Determine the [x, y] coordinate at the center of the cell enclosing the given text.  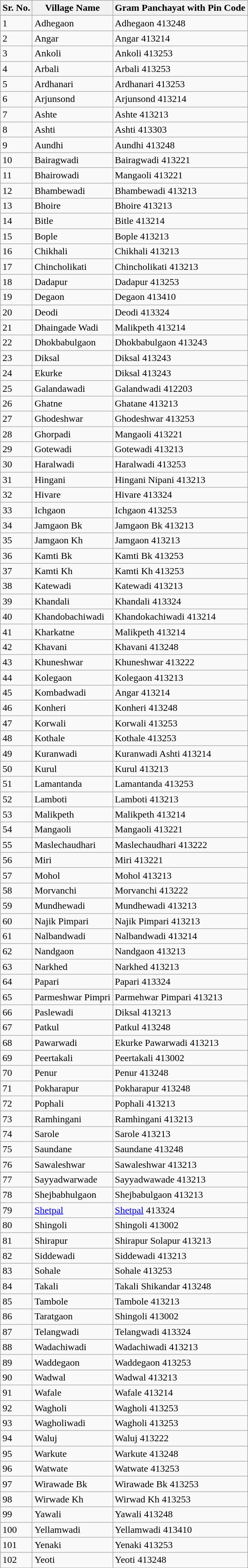
Arbali 413253 [180, 69]
78 [16, 1195]
35 [16, 541]
Pawarwadi [73, 1043]
59 [16, 906]
Kolegaon 413213 [180, 678]
Konheri [73, 708]
Wagholiwadi [73, 1423]
Sawaleshwar 413213 [180, 1165]
Korwali 413253 [180, 723]
Chikhali [73, 251]
Patkul 413248 [180, 1027]
Diksal [73, 358]
29 [16, 449]
86 [16, 1317]
Watwate [73, 1469]
Sarole 413213 [180, 1134]
11 [16, 175]
Kuranwadi Ashti 413214 [180, 754]
Wadachiwadi 413213 [180, 1347]
Mundhewadi 413213 [180, 906]
Shejbabhulgaon [73, 1195]
Hingani Nipani 413213 [180, 480]
Degaon 413410 [180, 297]
Jamgaon 413213 [180, 541]
Degaon [73, 297]
Hingani [73, 480]
Galandwadi 412203 [180, 388]
71 [16, 1088]
44 [16, 678]
93 [16, 1423]
Paslewadi [73, 1012]
Kothale 413253 [180, 738]
14 [16, 221]
17 [16, 267]
41 [16, 632]
27 [16, 419]
Pophali 413213 [180, 1103]
Pophali [73, 1103]
Tambole [73, 1301]
Shingoli [73, 1225]
77 [16, 1180]
Telangwadi 413324 [180, 1332]
Aundhi 413248 [180, 145]
82 [16, 1256]
Aundhi [73, 145]
Wafale 413214 [180, 1392]
42 [16, 647]
Chincholikati [73, 267]
20 [16, 312]
Shetpal [73, 1210]
Jamgaon Bk [73, 525]
94 [16, 1438]
Ashti [73, 130]
Wagholi [73, 1408]
88 [16, 1347]
Sohale [73, 1271]
15 [16, 236]
80 [16, 1225]
Nalbandwadi 413214 [180, 936]
54 [16, 830]
40 [16, 616]
Kuranwadi [73, 754]
Penur 413248 [180, 1073]
Kamti Bk 413253 [180, 556]
43 [16, 662]
Wafale [73, 1392]
Yawali [73, 1514]
Sawaleshwar [73, 1165]
Ramhingani [73, 1119]
Arjunsond 413214 [180, 99]
Sohale 413253 [180, 1271]
10 [16, 160]
Bitle [73, 221]
Bople 413213 [180, 236]
76 [16, 1165]
Ghorpadi [73, 434]
101 [16, 1545]
Ekurke [73, 373]
92 [16, 1408]
Katewadi 413213 [180, 586]
57 [16, 875]
Jamgaon Bk 413213 [180, 525]
8 [16, 130]
Nalbandwadi [73, 936]
Hivare 413324 [180, 495]
Khuneshwar [73, 662]
67 [16, 1027]
Parmeshwar Pimpri [73, 997]
Maslechaudhari [73, 845]
9 [16, 145]
Waddegaon 413253 [180, 1362]
81 [16, 1241]
Lamantanda [73, 784]
32 [16, 495]
21 [16, 327]
Pokharapur [73, 1088]
Bairagwadi [73, 160]
Shejbabulgaon 413213 [180, 1195]
Deodi 413324 [180, 312]
Wirawade Bk 413253 [180, 1484]
18 [16, 282]
Warkute [73, 1454]
Sarole [73, 1134]
Wadachiwadi [73, 1347]
Arjunsond [73, 99]
13 [16, 206]
Ashte [73, 114]
87 [16, 1332]
Bhoire [73, 206]
Bople [73, 236]
52 [16, 799]
Narkhed [73, 967]
Khavani 413248 [180, 647]
Adhegaon 413248 [180, 23]
Khandali [73, 601]
1 [16, 23]
58 [16, 890]
Katewadi [73, 586]
85 [16, 1301]
37 [16, 571]
Ardhanari 413253 [180, 84]
Narkhed 413213 [180, 967]
46 [16, 708]
36 [16, 556]
Maslechaudhari 413222 [180, 845]
Dhokbabulgaon 413243 [180, 343]
Mohol [73, 875]
Chincholikati 413213 [180, 267]
45 [16, 693]
Wirwade Kh [73, 1499]
Galandawadi [73, 388]
Konheri 413248 [180, 708]
84 [16, 1286]
Kurul [73, 769]
Jamgaon Kh [73, 541]
Wadwal [73, 1377]
Ghatne [73, 403]
Peertakali [73, 1058]
Bhambewadi [73, 191]
72 [16, 1103]
Miri 413221 [180, 860]
Ramhingani 413213 [180, 1119]
Dadapur 413253 [180, 282]
24 [16, 373]
Watwate 413253 [180, 1469]
Arbali [73, 69]
19 [16, 297]
83 [16, 1271]
Ardhanari [73, 84]
70 [16, 1073]
74 [16, 1134]
Khandobachiwadi [73, 616]
Yenaki [73, 1545]
Morvanchi 413222 [180, 890]
Village Name [73, 8]
Dhokbabulgaon [73, 343]
56 [16, 860]
Khavani [73, 647]
Ashte 413213 [180, 114]
Mundhewadi [73, 906]
96 [16, 1469]
Kamti Bk [73, 556]
60 [16, 921]
Ekurke Pawarwadi 413213 [180, 1043]
Malikpeth [73, 814]
98 [16, 1499]
75 [16, 1149]
Kamti Kh 413253 [180, 571]
Khuneshwar 413222 [180, 662]
39 [16, 601]
Lamboti 413213 [180, 799]
30 [16, 465]
Parmehwar Pimpari 413213 [180, 997]
Deodi [73, 312]
Ichgaon 413253 [180, 510]
47 [16, 723]
22 [16, 343]
Siddewadi [73, 1256]
99 [16, 1514]
33 [16, 510]
102 [16, 1560]
Saundane 413248 [180, 1149]
26 [16, 403]
Kombadwadi [73, 693]
Penur [73, 1073]
61 [16, 936]
90 [16, 1377]
Takali [73, 1286]
Bitle 413214 [180, 221]
51 [16, 784]
Gram Panchayat with Pin Code [180, 8]
Takali Shikandar 413248 [180, 1286]
Kharkatne [73, 632]
Telangwadi [73, 1332]
Bhoire 413213 [180, 206]
7 [16, 114]
6 [16, 99]
Waluj 413222 [180, 1438]
Gotewadi [73, 449]
2 [16, 38]
Najik Pimpari 413213 [180, 921]
Mangaoli [73, 830]
53 [16, 814]
97 [16, 1484]
5 [16, 84]
28 [16, 434]
Bhambewadi 413213 [180, 191]
Wadwal 413213 [180, 1377]
Nandgaon 413213 [180, 952]
Taratgaon [73, 1317]
Papari [73, 982]
62 [16, 952]
63 [16, 967]
66 [16, 1012]
Patkul [73, 1027]
100 [16, 1530]
Khandali 413324 [180, 601]
Wirawade Bk [73, 1484]
Peertakali 413002 [180, 1058]
12 [16, 191]
Siddewadi 413213 [180, 1256]
Sayyadwarwade [73, 1180]
Adhegaon [73, 23]
Kurul 413213 [180, 769]
Diksal 413213 [180, 1012]
Kothale [73, 738]
73 [16, 1119]
Ankoli [73, 54]
Ashti 413303 [180, 130]
Tambole 413213 [180, 1301]
Ichgaon [73, 510]
Papari 413324 [180, 982]
Kolegaon [73, 678]
4 [16, 69]
50 [16, 769]
Najik Pimpari [73, 921]
Kamti Kh [73, 571]
Gotewadi 413213 [180, 449]
38 [16, 586]
Bairagwadi 413221 [180, 160]
16 [16, 251]
Hivare [73, 495]
95 [16, 1454]
49 [16, 754]
Shirapur Solapur 413213 [180, 1241]
Ghodeshwar [73, 419]
34 [16, 525]
65 [16, 997]
Mohol 413213 [180, 875]
3 [16, 54]
Shirapur [73, 1241]
Sayyadwawade 413213 [180, 1180]
68 [16, 1043]
Lamantanda 413253 [180, 784]
Sr. No. [16, 8]
Waddegaon [73, 1362]
Pokharapur 413248 [180, 1088]
Dhaingade Wadi [73, 327]
Lamboti [73, 799]
Saundane [73, 1149]
Chikhali 413213 [180, 251]
Ghatane 413213 [180, 403]
Yeoti [73, 1560]
89 [16, 1362]
Wirwad Kh 413253 [180, 1499]
Yellamwadi [73, 1530]
64 [16, 982]
Ankoli 413253 [180, 54]
79 [16, 1210]
23 [16, 358]
Yeoti 413248 [180, 1560]
Khandokachiwadi 413214 [180, 616]
55 [16, 845]
Haralwadi [73, 465]
Haralwadi 413253 [180, 465]
25 [16, 388]
Warkute 413248 [180, 1454]
91 [16, 1392]
Bhairowadi [73, 175]
31 [16, 480]
Angar [73, 38]
48 [16, 738]
Yellamwadi 413410 [180, 1530]
Dadapur [73, 282]
Morvanchi [73, 890]
Ghodeshwar 413253 [180, 419]
Yenaki 413253 [180, 1545]
Waluj [73, 1438]
Nandgaon [73, 952]
Yawali 413248 [180, 1514]
Korwali [73, 723]
Miri [73, 860]
Shetpal 413324 [180, 1210]
69 [16, 1058]
